Locate the cell with the specified text and output its (X, Y) center coordinate. 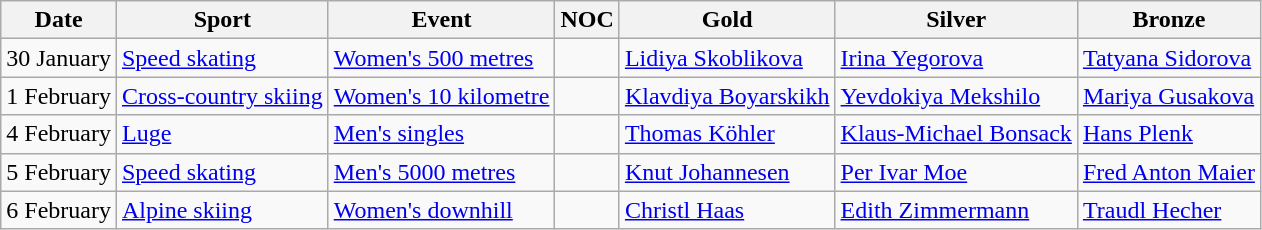
Women's 500 metres (442, 58)
5 February (59, 172)
Klavdiya Boyarskikh (727, 96)
Thomas Köhler (727, 134)
4 February (59, 134)
Event (442, 20)
Knut Johannesen (727, 172)
Men's singles (442, 134)
Fred Anton Maier (1168, 172)
Klaus-Michael Bonsack (956, 134)
1 February (59, 96)
Luge (222, 134)
Gold (727, 20)
Edith Zimmermann (956, 210)
Lidiya Skoblikova (727, 58)
Sport (222, 20)
Mariya Gusakova (1168, 96)
Irina Yegorova (956, 58)
Silver (956, 20)
30 January (59, 58)
Traudl Hecher (1168, 210)
Date (59, 20)
Men's 5000 metres (442, 172)
Bronze (1168, 20)
NOC (587, 20)
Tatyana Sidorova (1168, 58)
Cross-country skiing (222, 96)
Women's downhill (442, 210)
6 February (59, 210)
Christl Haas (727, 210)
Yevdokiya Mekshilo (956, 96)
Per Ivar Moe (956, 172)
Hans Plenk (1168, 134)
Women's 10 kilometre (442, 96)
Alpine skiing (222, 210)
